Identify which cell holds the provided text, then report its (X, Y) central coordinate. 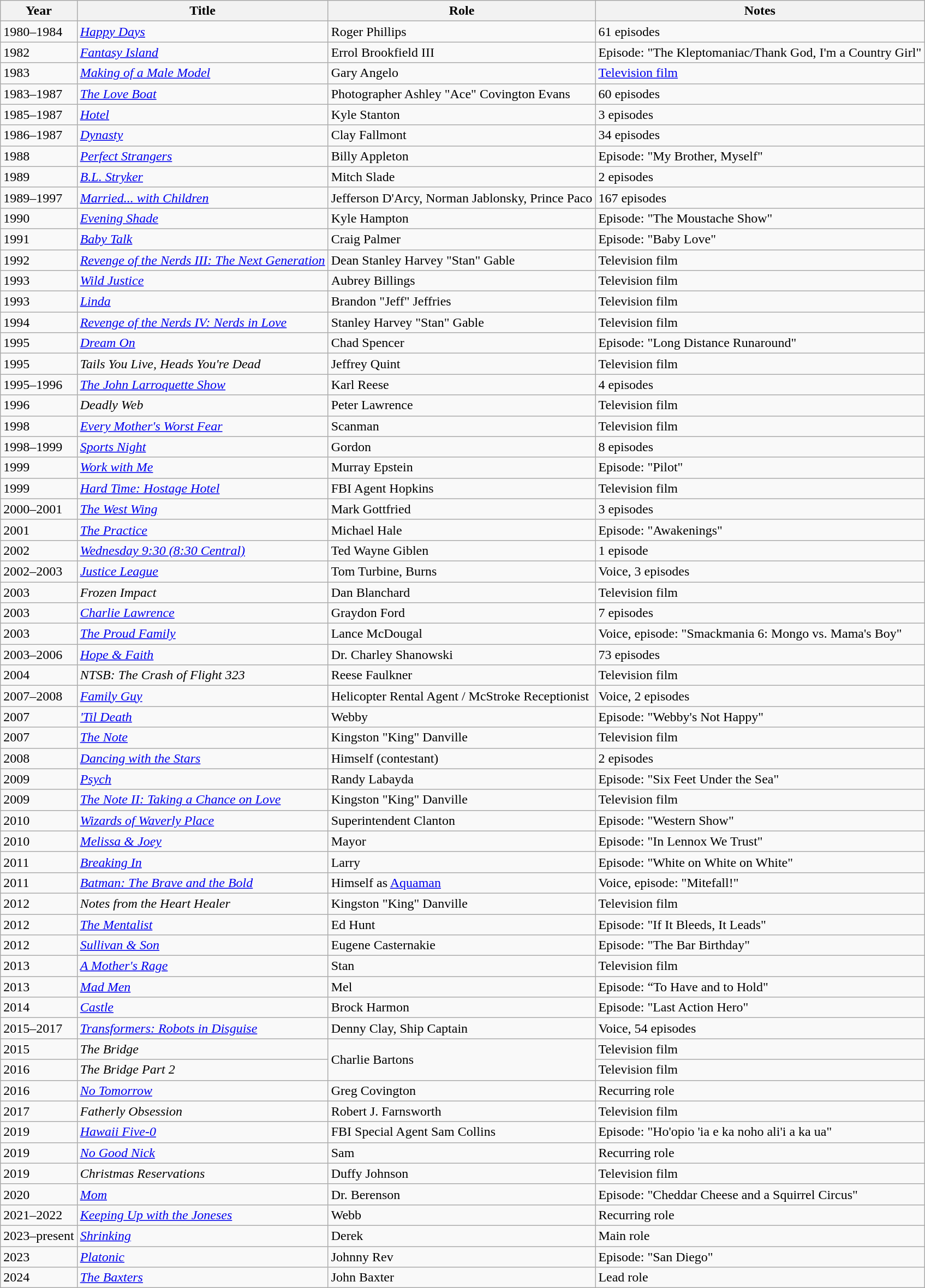
1994 (39, 322)
The Note II: Taking a Chance on Love (202, 800)
Voice, 2 episodes (760, 696)
Breaking In (202, 862)
No Good Nick (202, 1153)
Charlie Bartons (462, 1059)
The Practice (202, 530)
Dean Stanley Harvey "Stan" Gable (462, 260)
Wild Justice (202, 281)
Brock Harmon (462, 1008)
1986–1987 (39, 135)
The Mentalist (202, 925)
Evening Shade (202, 218)
Married... with Children (202, 197)
Lead role (760, 1278)
Jefferson D'Arcy, Norman Jablonsky, Prince Paco (462, 197)
2002–2003 (39, 571)
The West Wing (202, 509)
2002 (39, 550)
1 episode (760, 550)
1980–1984 (39, 32)
Sam (462, 1153)
Ted Wayne Giblen (462, 550)
Justice League (202, 571)
Himself (contestant) (462, 758)
Mark Gottfried (462, 509)
1991 (39, 239)
The Note (202, 738)
34 episodes (760, 135)
Wednesday 9:30 (8:30 Central) (202, 550)
Stan (462, 966)
Tails You Live, Heads You're Dead (202, 364)
Sullivan & Son (202, 945)
Tom Turbine, Burns (462, 571)
Every Mother's Worst Fear (202, 426)
Episode: "White on White on White" (760, 862)
Episode: "Pilot" (760, 468)
Baby Talk (202, 239)
Dr. Berenson (462, 1194)
Webb (462, 1215)
Larry (462, 862)
Revenge of the Nerds IV: Nerds in Love (202, 322)
Reese Faulkner (462, 675)
Helicopter Rental Agent / McStroke Receptionist (462, 696)
Melissa & Joey (202, 841)
Clay Fallmont (462, 135)
Mel (462, 987)
Episode: "My Brother, Myself" (760, 156)
2024 (39, 1278)
Karl Reese (462, 385)
Voice, episode: "Smackmania 6: Mongo vs. Mama's Boy" (760, 634)
Role (462, 11)
1992 (39, 260)
The Love Boat (202, 94)
167 episodes (760, 197)
73 episodes (760, 655)
1983 (39, 73)
Hard Time: Hostage Hotel (202, 488)
Transformers: Robots in Disguise (202, 1028)
The Bridge (202, 1049)
Dynasty (202, 135)
Robert J. Farnsworth (462, 1111)
Randy Labayda (462, 779)
Billy Appleton (462, 156)
Episode: "Last Action Hero" (760, 1008)
Brandon "Jeff" Jeffries (462, 302)
Revenge of the Nerds III: The Next Generation (202, 260)
FBI Special Agent Sam Collins (462, 1132)
Episode: "Western Show" (760, 820)
1983–1987 (39, 94)
2000–2001 (39, 509)
8 episodes (760, 447)
Duffy Johnson (462, 1173)
61 episodes (760, 32)
Jeffrey Quint (462, 364)
The John Larroquette Show (202, 385)
Episode: "Ho'opio 'ia e ka noho ali'i a ka ua" (760, 1132)
Title (202, 11)
The Proud Family (202, 634)
Derek (462, 1236)
Voice, 3 episodes (760, 571)
2008 (39, 758)
Deadly Web (202, 405)
4 episodes (760, 385)
Greg Covington (462, 1091)
Episode: "Six Feet Under the Sea" (760, 779)
The Bridge Part 2 (202, 1070)
Errol Brookfield III (462, 52)
Eugene Casternakie (462, 945)
Family Guy (202, 696)
Kyle Hampton (462, 218)
1996 (39, 405)
Voice, episode: "Mitefall!" (760, 883)
Webby (462, 717)
1982 (39, 52)
Aubrey Billings (462, 281)
7 episodes (760, 613)
Notes from the Heart Healer (202, 903)
Shrinking (202, 1236)
NTSB: The Crash of Flight 323 (202, 675)
Wizards of Waverly Place (202, 820)
Keeping Up with the Joneses (202, 1215)
John Baxter (462, 1278)
Making of a Male Model (202, 73)
Episode: "San Diego" (760, 1256)
Graydon Ford (462, 613)
Superintendent Clanton (462, 820)
The Baxters (202, 1278)
Episode: "In Lennox We Trust" (760, 841)
2003–2006 (39, 655)
Michael Hale (462, 530)
Dan Blanchard (462, 592)
Hawaii Five-0 (202, 1132)
Craig Palmer (462, 239)
B.L. Stryker (202, 177)
Fatherly Obsession (202, 1111)
1985–1987 (39, 115)
Frozen Impact (202, 592)
Charlie Lawrence (202, 613)
Christmas Reservations (202, 1173)
1998 (39, 426)
Johnny Rev (462, 1256)
Main role (760, 1236)
Peter Lawrence (462, 405)
2007–2008 (39, 696)
Perfect Strangers (202, 156)
1990 (39, 218)
Kyle Stanton (462, 115)
1989 (39, 177)
Episode: "Cheddar Cheese and a Squirrel Circus" (760, 1194)
FBI Agent Hopkins (462, 488)
Dr. Charley Shanowski (462, 655)
2015–2017 (39, 1028)
Stanley Harvey "Stan" Gable (462, 322)
2023–present (39, 1236)
Episode: "Long Distance Runaround" (760, 343)
2015 (39, 1049)
Episode: "The Kleptomaniac/Thank God, I'm a Country Girl" (760, 52)
Happy Days (202, 32)
Mad Men (202, 987)
Episode: "If It Bleeds, It Leads" (760, 925)
Mayor (462, 841)
Lance McDougal (462, 634)
2017 (39, 1111)
Denny Clay, Ship Captain (462, 1028)
No Tomorrow (202, 1091)
2020 (39, 1194)
Mom (202, 1194)
Notes (760, 11)
2001 (39, 530)
Episode: "The Bar Birthday" (760, 945)
Platonic (202, 1256)
Ed Hunt (462, 925)
Linda (202, 302)
Roger Phillips (462, 32)
Psych (202, 779)
1988 (39, 156)
A Mother's Rage (202, 966)
Mitch Slade (462, 177)
Himself as Aquaman (462, 883)
Work with Me (202, 468)
Dancing with the Stars (202, 758)
1995–1996 (39, 385)
Hotel (202, 115)
Batman: The Brave and the Bold (202, 883)
Voice, 54 episodes (760, 1028)
Episode: "Baby Love" (760, 239)
Gary Angelo (462, 73)
Fantasy Island (202, 52)
Episode: “To Have and to Hold" (760, 987)
2021–2022 (39, 1215)
2023 (39, 1256)
Scanman (462, 426)
2004 (39, 675)
1998–1999 (39, 447)
Episode: "Webby's Not Happy" (760, 717)
Photographer Ashley "Ace" Covington Evans (462, 94)
Episode: "Awakenings" (760, 530)
Hope & Faith (202, 655)
Year (39, 11)
Sports Night (202, 447)
Dream On (202, 343)
60 episodes (760, 94)
Chad Spencer (462, 343)
2014 (39, 1008)
Episode: "The Moustache Show" (760, 218)
'Til Death (202, 717)
1989–1997 (39, 197)
Gordon (462, 447)
Castle (202, 1008)
Murray Epstein (462, 468)
